Pinpoint the cell where the given text exists, returning its (x, y) midpoint coordinate. 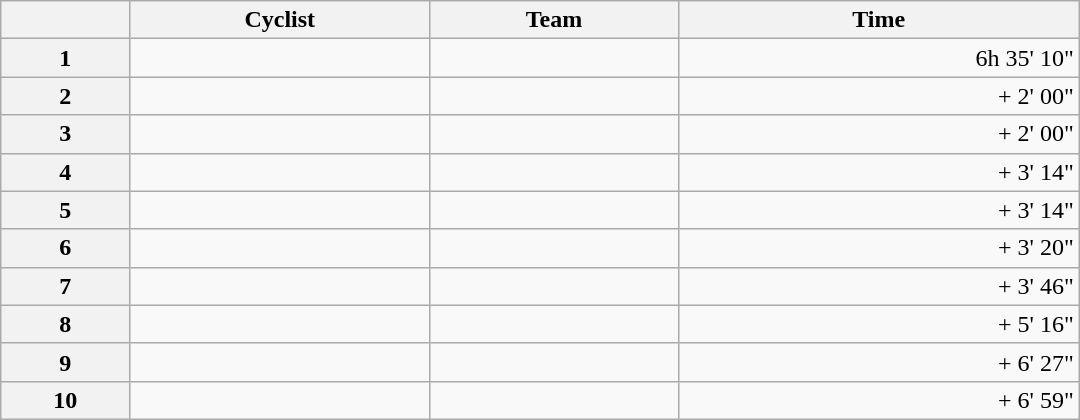
Time (878, 20)
2 (66, 96)
5 (66, 210)
Cyclist (280, 20)
+ 5' 16" (878, 324)
6h 35' 10" (878, 58)
8 (66, 324)
3 (66, 134)
4 (66, 172)
+ 3' 20" (878, 248)
+ 3' 46" (878, 286)
7 (66, 286)
+ 6' 59" (878, 400)
9 (66, 362)
+ 6' 27" (878, 362)
10 (66, 400)
1 (66, 58)
Team (554, 20)
6 (66, 248)
